Scan for the cell matching the given text and deliver its [x, y] coordinate at center. 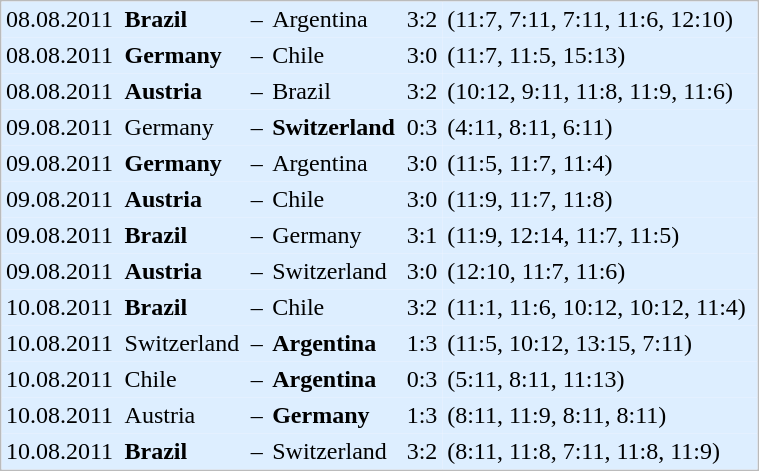
(11:5, 10:12, 13:15, 7:11) [600, 344]
(4:11, 8:11, 6:11) [600, 128]
(5:11, 8:11, 11:13) [600, 380]
(11:1, 11:6, 10:12, 10:12, 11:4) [600, 308]
(10:12, 9:11, 11:8, 11:9, 11:6) [600, 92]
(11:7, 11:5, 15:13) [600, 56]
(11:7, 7:11, 7:11, 11:6, 12:10) [600, 20]
(8:11, 11:8, 7:11, 11:8, 11:9) [600, 452]
(8:11, 11:9, 8:11, 8:11) [600, 416]
(11:9, 11:7, 11:8) [600, 200]
(11:9, 12:14, 11:7, 11:5) [600, 236]
(12:10, 11:7, 11:6) [600, 272]
3:1 [422, 236]
(11:5, 11:7, 11:4) [600, 164]
